Search for the cell housing the specified text and yield its (X, Y) center coordinate. 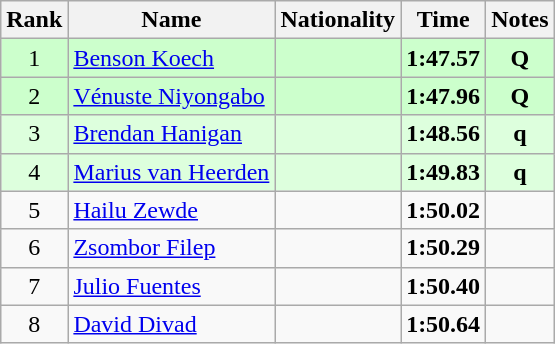
Nationality (338, 20)
8 (34, 324)
1:48.56 (444, 134)
1:50.40 (444, 286)
1:47.96 (444, 96)
2 (34, 96)
Zsombor Filep (172, 248)
Name (172, 20)
Brendan Hanigan (172, 134)
1:50.29 (444, 248)
3 (34, 134)
Hailu Zewde (172, 210)
1:50.02 (444, 210)
1:50.64 (444, 324)
1 (34, 58)
Vénuste Niyongabo (172, 96)
Time (444, 20)
Marius van Heerden (172, 172)
Notes (520, 20)
4 (34, 172)
1:49.83 (444, 172)
7 (34, 286)
6 (34, 248)
1:47.57 (444, 58)
5 (34, 210)
David Divad (172, 324)
Benson Koech (172, 58)
Julio Fuentes (172, 286)
Rank (34, 20)
